Provide the [X, Y] coordinate of the cell's center where the given text is located.  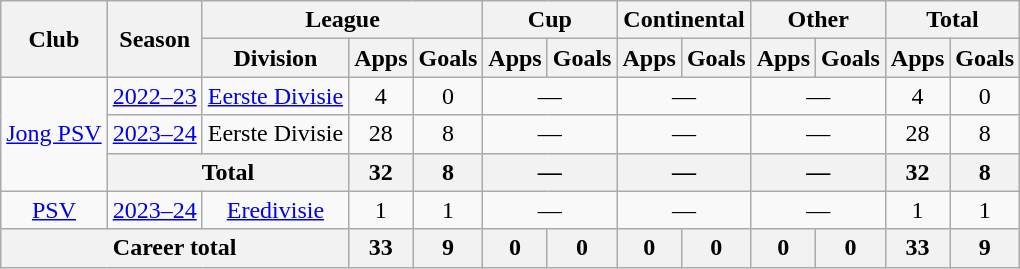
League [342, 20]
Career total [175, 248]
Club [54, 39]
PSV [54, 210]
2022–23 [154, 96]
Division [275, 58]
Continental [684, 20]
Jong PSV [54, 134]
Other [818, 20]
Season [154, 39]
Eredivisie [275, 210]
Cup [550, 20]
